Return the (x, y) coordinate for the center point of the cell that contains the specified text.  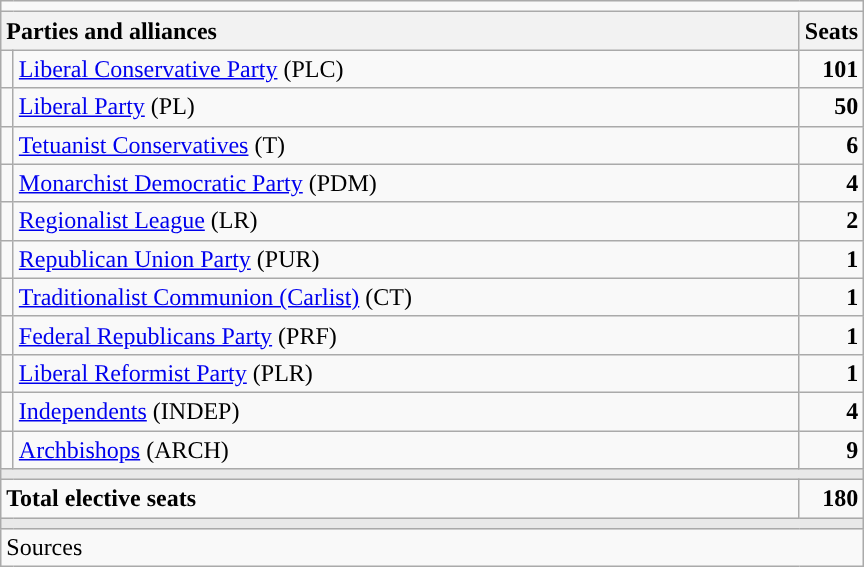
Federal Republicans Party (PRF) (406, 335)
Tetuanist Conservatives (T) (406, 145)
Liberal Conservative Party (PLC) (406, 69)
Regionalist League (LR) (406, 221)
50 (831, 107)
Seats (831, 31)
Monarchist Democratic Party (PDM) (406, 183)
Traditionalist Communion (Carlist) (CT) (406, 297)
Republican Union Party (PUR) (406, 259)
2 (831, 221)
101 (831, 69)
180 (831, 499)
Total elective seats (400, 499)
Sources (432, 548)
Independents (INDEP) (406, 411)
6 (831, 145)
Liberal Party (PL) (406, 107)
Liberal Reformist Party (PLR) (406, 373)
Archbishops (ARCH) (406, 449)
Parties and alliances (400, 31)
9 (831, 449)
